Find where the given text appears and provide that cell's center as [X, Y] coordinate. 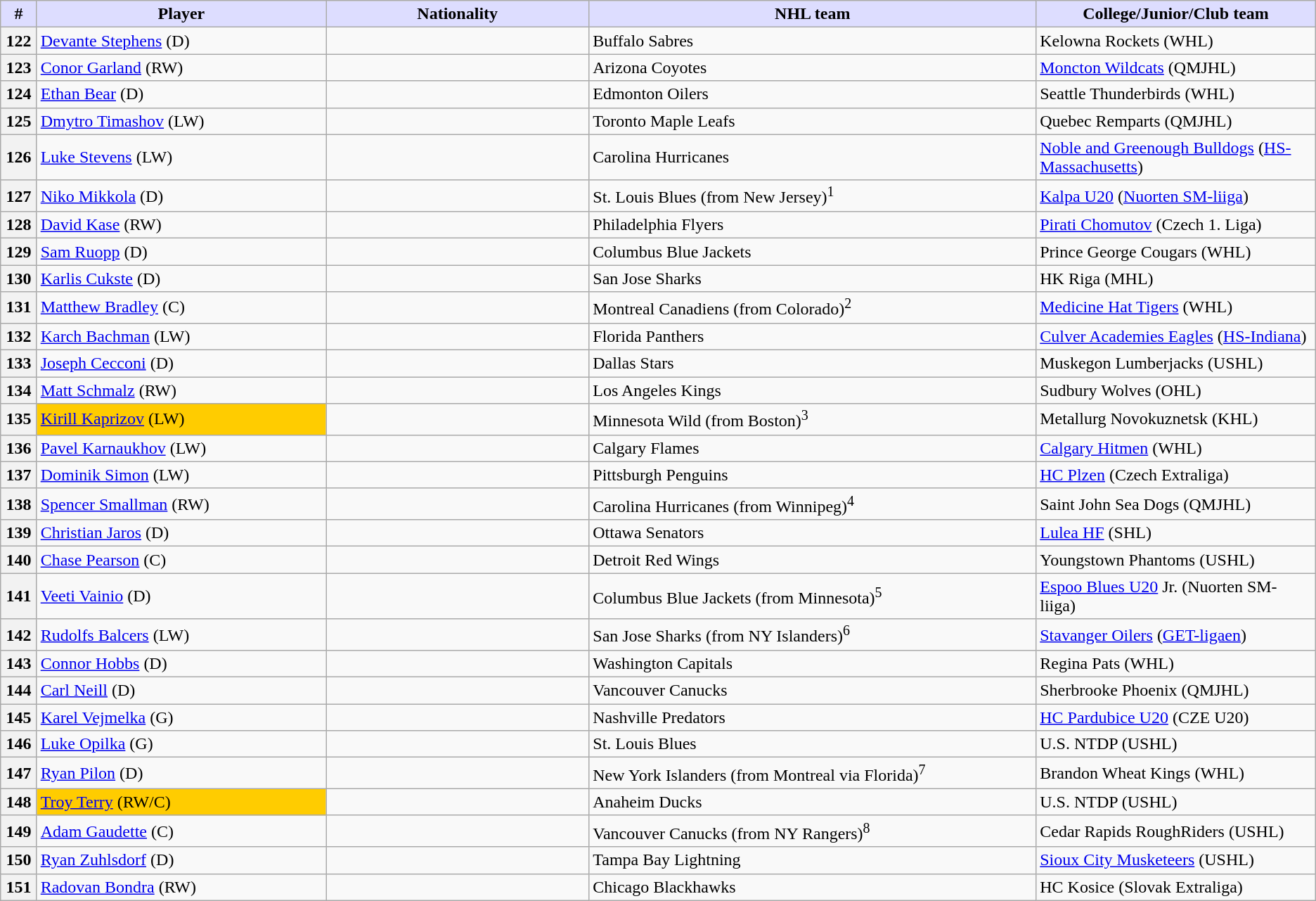
Arizona Coyotes [813, 68]
Christian Jaros (D) [181, 533]
Dominik Simon (LW) [181, 475]
147 [18, 774]
150 [18, 860]
Sudbury Wolves (OHL) [1176, 390]
Sioux City Musketeers (USHL) [1176, 860]
Ethan Bear (D) [181, 94]
HC Pardubice U20 (CZE U20) [1176, 717]
148 [18, 802]
Columbus Blue Jackets (from Minnesota)5 [813, 596]
Los Angeles Kings [813, 390]
145 [18, 717]
Dallas Stars [813, 363]
HK Riga (MHL) [1176, 279]
Vancouver Canucks (from NY Rangers)8 [813, 831]
126 [18, 158]
Medicine Hat Tigers (WHL) [1176, 308]
Ryan Zuhlsdorf (D) [181, 860]
Joseph Cecconi (D) [181, 363]
141 [18, 596]
124 [18, 94]
151 [18, 887]
Florida Panthers [813, 336]
Sam Ruopp (D) [181, 252]
Toronto Maple Leafs [813, 121]
134 [18, 390]
Kirill Kaprizov (LW) [181, 419]
Columbus Blue Jackets [813, 252]
Devante Stephens (D) [181, 41]
NHL team [813, 14]
# [18, 14]
143 [18, 664]
130 [18, 279]
123 [18, 68]
Tampa Bay Lightning [813, 860]
Sherbrooke Phoenix (QMJHL) [1176, 691]
Player [181, 14]
Carolina Hurricanes (from Winnipeg)4 [813, 504]
Rudolfs Balcers (LW) [181, 634]
129 [18, 252]
Luke Opilka (G) [181, 744]
Prince George Cougars (WHL) [1176, 252]
139 [18, 533]
Veeti Vainio (D) [181, 596]
142 [18, 634]
Cedar Rapids RoughRiders (USHL) [1176, 831]
Montreal Canadiens (from Colorado)2 [813, 308]
Nashville Predators [813, 717]
Karch Bachman (LW) [181, 336]
Quebec Remparts (QMJHL) [1176, 121]
135 [18, 419]
144 [18, 691]
Philadelphia Flyers [813, 225]
Ryan Pilon (D) [181, 774]
Chase Pearson (C) [181, 560]
149 [18, 831]
Noble and Greenough Bulldogs (HS-Massachusetts) [1176, 158]
HC Plzen (Czech Extraliga) [1176, 475]
Metallurg Novokuznetsk (KHL) [1176, 419]
Karel Vejmelka (G) [181, 717]
Nationality [458, 14]
College/Junior/Club team [1176, 14]
140 [18, 560]
133 [18, 363]
Luke Stevens (LW) [181, 158]
San Jose Sharks (from NY Islanders)6 [813, 634]
Connor Hobbs (D) [181, 664]
Carolina Hurricanes [813, 158]
Adam Gaudette (C) [181, 831]
David Kase (RW) [181, 225]
Carl Neill (D) [181, 691]
Regina Pats (WHL) [1176, 664]
HC Kosice (Slovak Extraliga) [1176, 887]
Brandon Wheat Kings (WHL) [1176, 774]
New York Islanders (from Montreal via Florida)7 [813, 774]
138 [18, 504]
Chicago Blackhawks [813, 887]
122 [18, 41]
Vancouver Canucks [813, 691]
Detroit Red Wings [813, 560]
Radovan Bondra (RW) [181, 887]
128 [18, 225]
Calgary Flames [813, 448]
Niko Mikkola (D) [181, 196]
Anaheim Ducks [813, 802]
Kelowna Rockets (WHL) [1176, 41]
Pirati Chomutov (Czech 1. Liga) [1176, 225]
Lulea HF (SHL) [1176, 533]
Edmonton Oilers [813, 94]
San Jose Sharks [813, 279]
Stavanger Oilers (GET-ligaen) [1176, 634]
131 [18, 308]
Karlis Cukste (D) [181, 279]
132 [18, 336]
Troy Terry (RW/C) [181, 802]
St. Louis Blues [813, 744]
Buffalo Sabres [813, 41]
127 [18, 196]
Moncton Wildcats (QMJHL) [1176, 68]
Matt Schmalz (RW) [181, 390]
125 [18, 121]
Pavel Karnaukhov (LW) [181, 448]
Pittsburgh Penguins [813, 475]
Spencer Smallman (RW) [181, 504]
Dmytro Timashov (LW) [181, 121]
St. Louis Blues (from New Jersey)1 [813, 196]
Culver Academies Eagles (HS-Indiana) [1176, 336]
Muskegon Lumberjacks (USHL) [1176, 363]
Washington Capitals [813, 664]
Saint John Sea Dogs (QMJHL) [1176, 504]
Matthew Bradley (C) [181, 308]
136 [18, 448]
Ottawa Senators [813, 533]
146 [18, 744]
Seattle Thunderbirds (WHL) [1176, 94]
Conor Garland (RW) [181, 68]
Youngstown Phantoms (USHL) [1176, 560]
137 [18, 475]
Kalpa U20 (Nuorten SM-liiga) [1176, 196]
Minnesota Wild (from Boston)3 [813, 419]
Espoo Blues U20 Jr. (Nuorten SM-liiga) [1176, 596]
Calgary Hitmen (WHL) [1176, 448]
